Determine the [X, Y] coordinate at the center of the cell enclosing the given text.  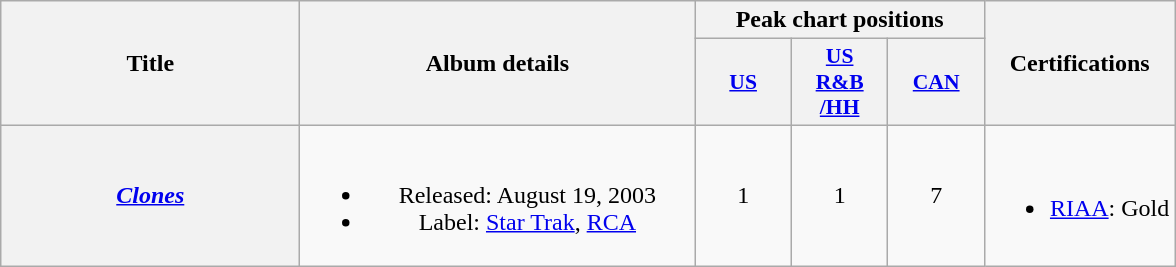
Clones [150, 195]
US [744, 82]
Album details [498, 64]
Released: August 19, 2003Label: Star Trak, RCA [498, 195]
7 [936, 195]
USR&B/HH [840, 82]
Certifications [1079, 64]
CAN [936, 82]
RIAA: Gold [1079, 195]
Peak chart positions [840, 20]
Title [150, 64]
